Extract the [X, Y] coordinate from the center of the cell holding the provided text.  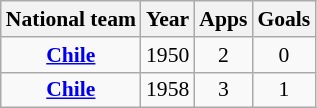
3 [223, 90]
1950 [168, 55]
2 [223, 55]
1 [284, 90]
1958 [168, 90]
National team [71, 19]
Goals [284, 19]
0 [284, 55]
Year [168, 19]
Apps [223, 19]
